Return the [x, y] coordinate for the center point of the cell that contains the specified text.  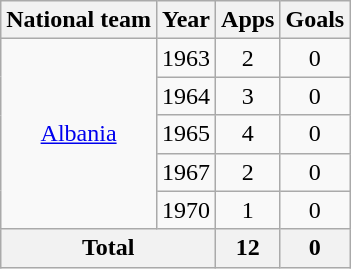
National team [79, 20]
Albania [79, 134]
4 [248, 134]
Apps [248, 20]
1963 [186, 58]
1965 [186, 134]
1964 [186, 96]
12 [248, 248]
Total [108, 248]
3 [248, 96]
Year [186, 20]
1970 [186, 210]
1 [248, 210]
Goals [315, 20]
1967 [186, 172]
